From the cell containing the given text, extract its center point as [X, Y] coordinate. 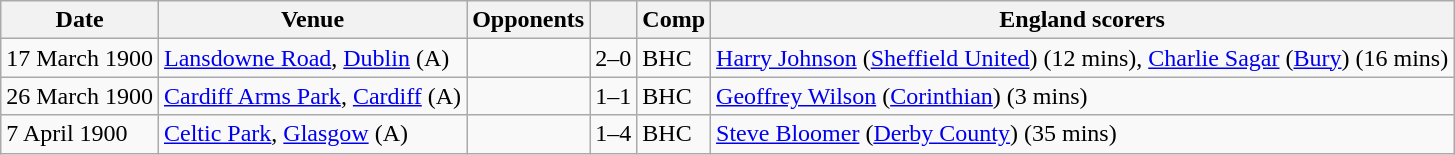
Harry Johnson (Sheffield United) (12 mins), Charlie Sagar (Bury) (16 mins) [1082, 58]
Steve Bloomer (Derby County) (35 mins) [1082, 134]
Venue [312, 20]
Opponents [528, 20]
2–0 [614, 58]
Date [80, 20]
1–4 [614, 134]
26 March 1900 [80, 96]
Comp [674, 20]
1–1 [614, 96]
7 April 1900 [80, 134]
England scorers [1082, 20]
Geoffrey Wilson (Corinthian) (3 mins) [1082, 96]
Cardiff Arms Park, Cardiff (A) [312, 96]
Lansdowne Road, Dublin (A) [312, 58]
Celtic Park, Glasgow (A) [312, 134]
17 March 1900 [80, 58]
